For the text-containing cell, return its midpoint in (X, Y) coordinate format. 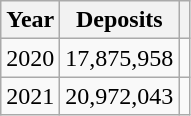
Year (30, 20)
2020 (30, 58)
2021 (30, 96)
17,875,958 (120, 58)
Deposits (120, 20)
20,972,043 (120, 96)
